For the text-containing cell, return its midpoint in [X, Y] coordinate format. 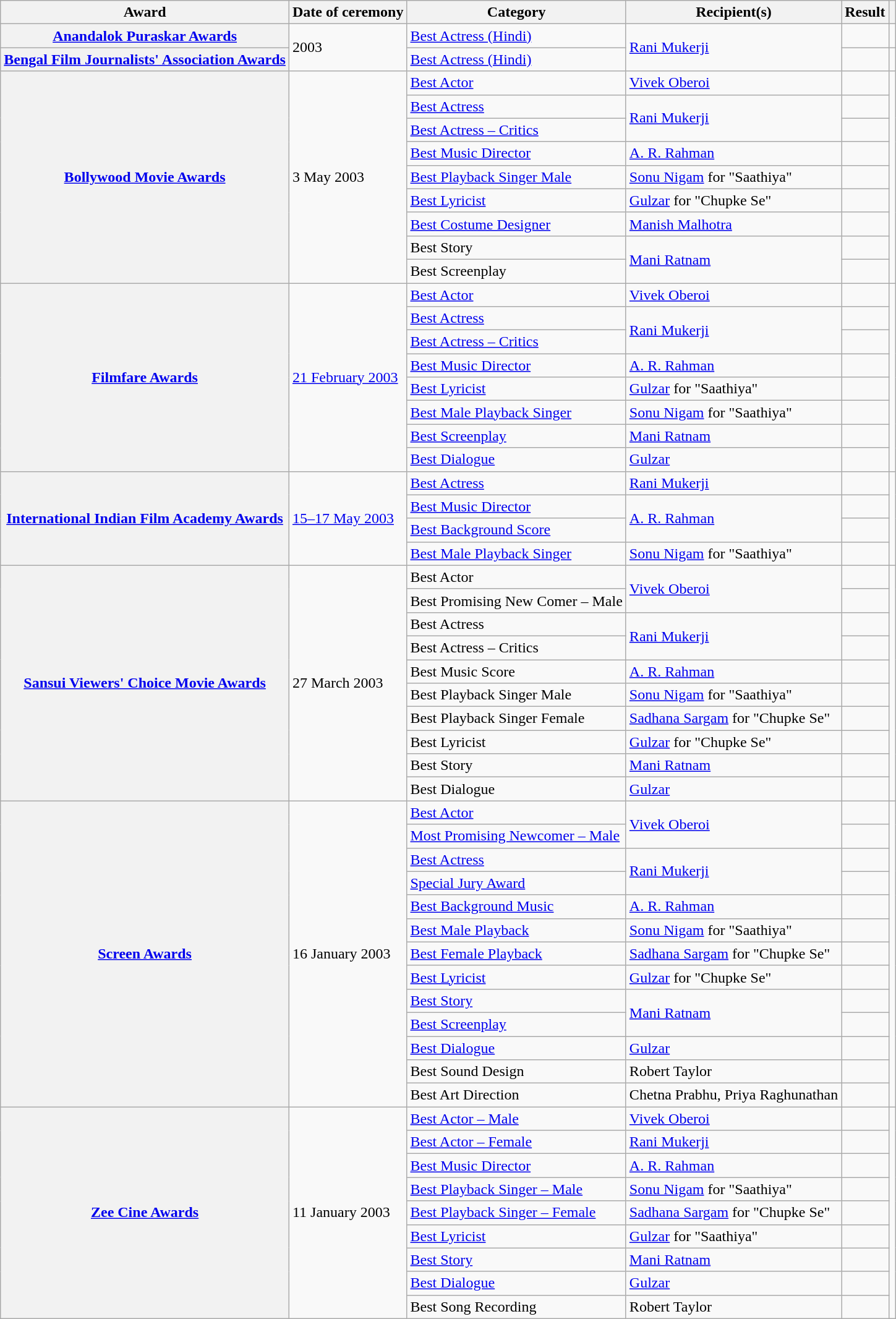
Best Music Score [516, 671]
Best Art Direction [516, 1095]
Sansui Viewers' Choice Movie Awards [145, 683]
Best Female Playback [516, 954]
21 February 2003 [348, 377]
Best Background Score [516, 530]
27 March 2003 [348, 683]
Special Jury Award [516, 883]
Best Playback Singer – Male [516, 1189]
Anandalok Puraskar Awards [145, 36]
Best Promising New Comer – Male [516, 600]
International Indian Film Academy Awards [145, 518]
16 January 2003 [348, 954]
2003 [348, 48]
Result [865, 12]
15–17 May 2003 [348, 518]
Filmfare Awards [145, 377]
Best Costume Designer [516, 224]
Best Background Music [516, 907]
Recipient(s) [733, 12]
11 January 2003 [348, 1213]
Manish Malhotra [733, 224]
Chetna Prabhu, Priya Raghunathan [733, 1095]
Best Actor – Male [516, 1119]
Date of ceremony [348, 12]
Best Actor – Female [516, 1142]
3 May 2003 [348, 177]
Zee Cine Awards [145, 1213]
Best Playback Singer – Female [516, 1213]
Bollywood Movie Awards [145, 177]
Best Sound Design [516, 1072]
Best Male Playback [516, 930]
Most Promising Newcomer – Male [516, 836]
Bengal Film Journalists' Association Awards [145, 59]
Category [516, 12]
Screen Awards [145, 954]
Best Song Recording [516, 1307]
Award [145, 12]
Best Playback Singer Female [516, 719]
